From the cell containing the given text, extract its center point as (x, y) coordinate. 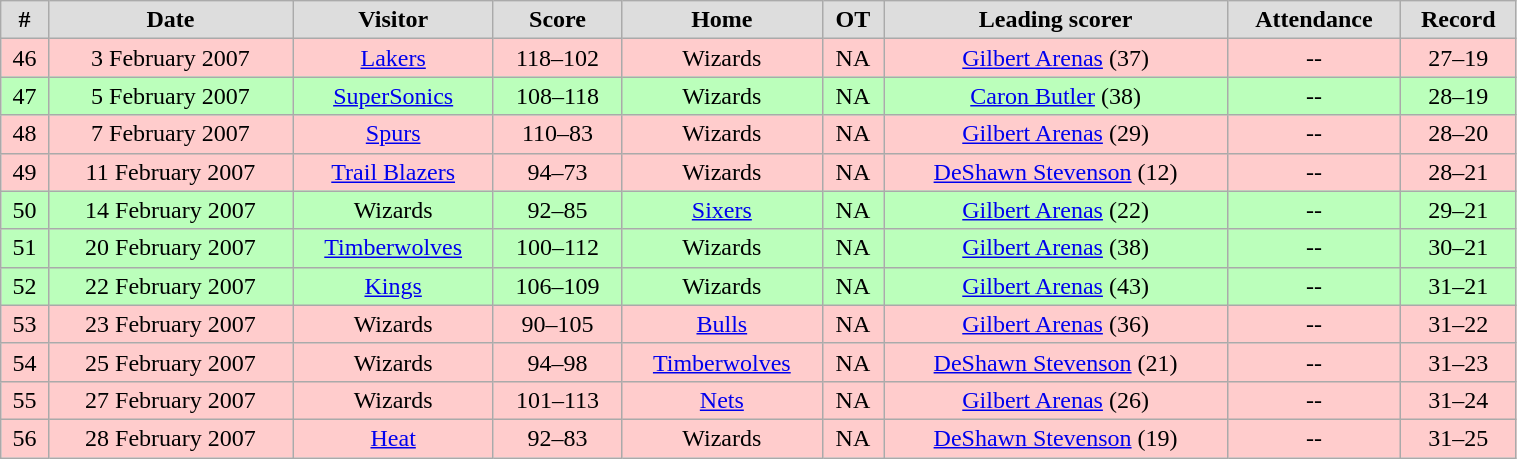
106–109 (557, 286)
Heat (394, 438)
101–113 (557, 400)
14 February 2007 (170, 210)
25 February 2007 (170, 362)
110–83 (557, 134)
Spurs (394, 134)
31–24 (1458, 400)
50 (24, 210)
Visitor (394, 20)
23 February 2007 (170, 324)
7 February 2007 (170, 134)
94–73 (557, 172)
Gilbert Arenas (29) (1056, 134)
108–118 (557, 96)
DeShawn Stevenson (21) (1056, 362)
DeShawn Stevenson (19) (1056, 438)
SuperSonics (394, 96)
56 (24, 438)
3 February 2007 (170, 58)
28–20 (1458, 134)
Date (170, 20)
Nets (722, 400)
51 (24, 248)
OT (853, 20)
Sixers (722, 210)
94–98 (557, 362)
Attendance (1314, 20)
28 February 2007 (170, 438)
31–23 (1458, 362)
31–22 (1458, 324)
52 (24, 286)
31–21 (1458, 286)
27–19 (1458, 58)
54 (24, 362)
46 (24, 58)
Gilbert Arenas (43) (1056, 286)
92–85 (557, 210)
27 February 2007 (170, 400)
47 (24, 96)
53 (24, 324)
Lakers (394, 58)
5 February 2007 (170, 96)
Gilbert Arenas (38) (1056, 248)
DeShawn Stevenson (12) (1056, 172)
Gilbert Arenas (22) (1056, 210)
55 (24, 400)
118–102 (557, 58)
92–83 (557, 438)
Score (557, 20)
29–21 (1458, 210)
Record (1458, 20)
Trail Blazers (394, 172)
48 (24, 134)
Gilbert Arenas (36) (1056, 324)
22 February 2007 (170, 286)
30–21 (1458, 248)
Bulls (722, 324)
28–19 (1458, 96)
100–112 (557, 248)
Kings (394, 286)
Leading scorer (1056, 20)
31–25 (1458, 438)
Gilbert Arenas (37) (1056, 58)
Gilbert Arenas (26) (1056, 400)
28–21 (1458, 172)
Caron Butler (38) (1056, 96)
11 February 2007 (170, 172)
49 (24, 172)
# (24, 20)
90–105 (557, 324)
20 February 2007 (170, 248)
Home (722, 20)
